Extract the (X, Y) coordinate from the center of the cell holding the provided text.  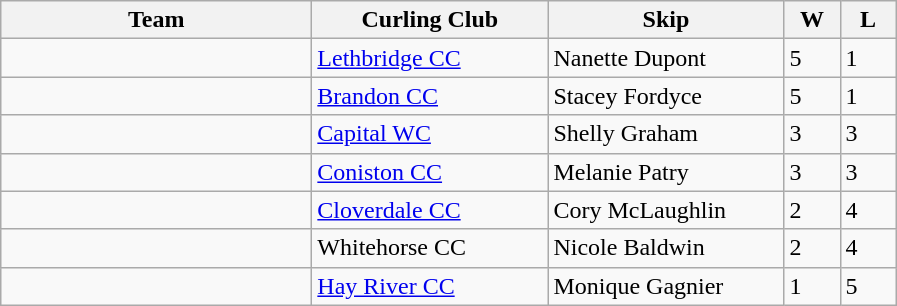
Nicole Baldwin (666, 248)
Team (156, 20)
Brandon CC (430, 96)
Stacey Fordyce (666, 96)
Nanette Dupont (666, 58)
Shelly Graham (666, 134)
Cloverdale CC (430, 210)
Whitehorse CC (430, 248)
W (812, 20)
L (868, 20)
Capital WC (430, 134)
Cory McLaughlin (666, 210)
Monique Gagnier (666, 286)
Curling Club (430, 20)
Coniston CC (430, 172)
Lethbridge CC (430, 58)
Skip (666, 20)
Hay River CC (430, 286)
Melanie Patry (666, 172)
